Locate the cell with the specified text and output its (X, Y) center coordinate. 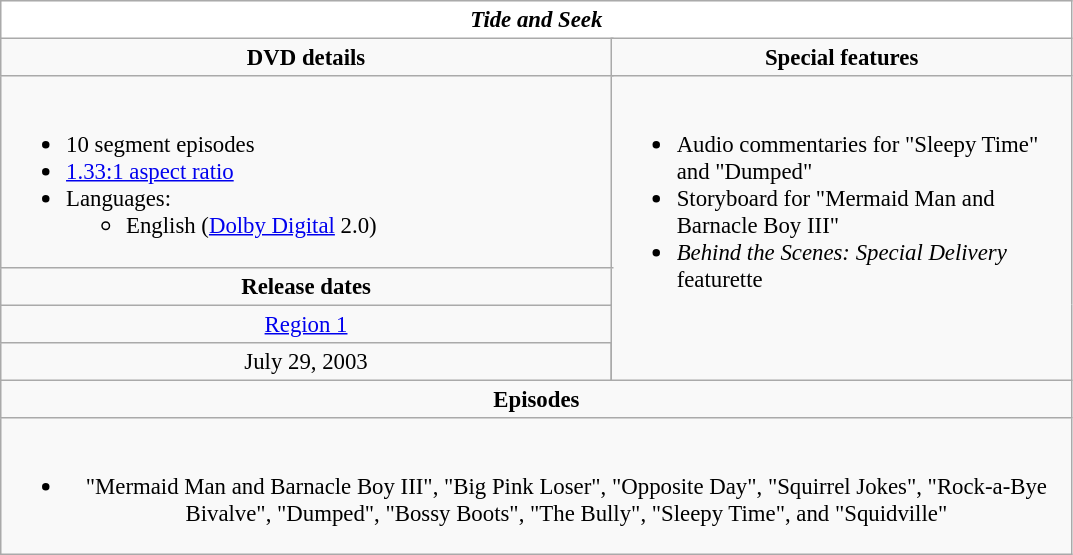
10 segment episodes1.33:1 aspect ratioLanguages:English (Dolby Digital 2.0) (306, 172)
July 29, 2003 (306, 361)
Region 1 (306, 324)
Special features (842, 58)
Release dates (306, 286)
Tide and Seek (536, 20)
DVD details (306, 58)
Audio commentaries for "Sleepy Time" and "Dumped"Storyboard for "Mermaid Man and Barnacle Boy III"Behind the Scenes: Special Delivery featurette (842, 228)
Episodes (536, 399)
